Return (X, Y) of the center of cell containing provided text 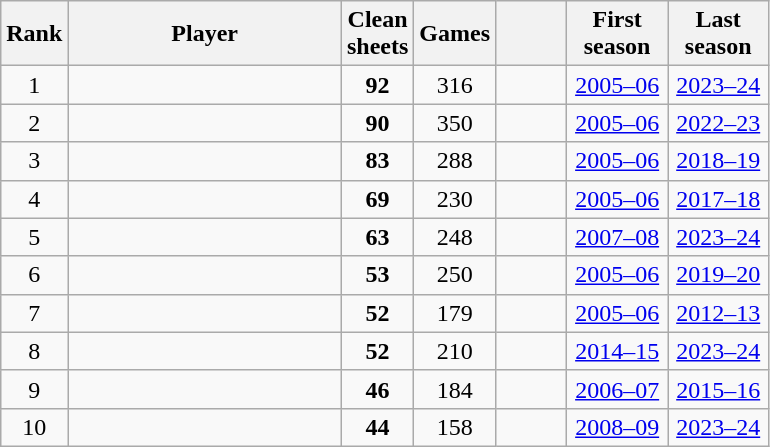
46 (377, 389)
2008–09 (618, 427)
1 (34, 85)
2019–20 (718, 275)
8 (34, 351)
9 (34, 389)
44 (377, 427)
2018–19 (718, 161)
10 (34, 427)
2 (34, 123)
350 (455, 123)
5 (34, 237)
63 (377, 237)
316 (455, 85)
2012–13 (718, 313)
Games (455, 34)
83 (377, 161)
69 (377, 199)
210 (455, 351)
2017–18 (718, 199)
Player (205, 34)
4 (34, 199)
7 (34, 313)
2015–16 (718, 389)
158 (455, 427)
First season (618, 34)
Last season (718, 34)
53 (377, 275)
2006–07 (618, 389)
2007–08 (618, 237)
230 (455, 199)
250 (455, 275)
Clean sheets (377, 34)
2022–23 (718, 123)
248 (455, 237)
Rank (34, 34)
6 (34, 275)
2014–15 (618, 351)
288 (455, 161)
3 (34, 161)
179 (455, 313)
90 (377, 123)
92 (377, 85)
184 (455, 389)
